Find where the given text appears and provide that cell's center as [x, y] coordinate. 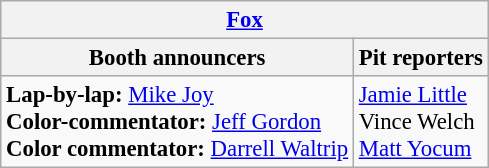
Booth announcers [178, 58]
Pit reporters [420, 58]
Fox [245, 20]
Jamie LittleVince WelchMatt Yocum [420, 122]
Lap-by-lap: Mike JoyColor-commentator: Jeff GordonColor commentator: Darrell Waltrip [178, 122]
